Return the (X, Y) coordinate for the center point of the cell that contains the specified text.  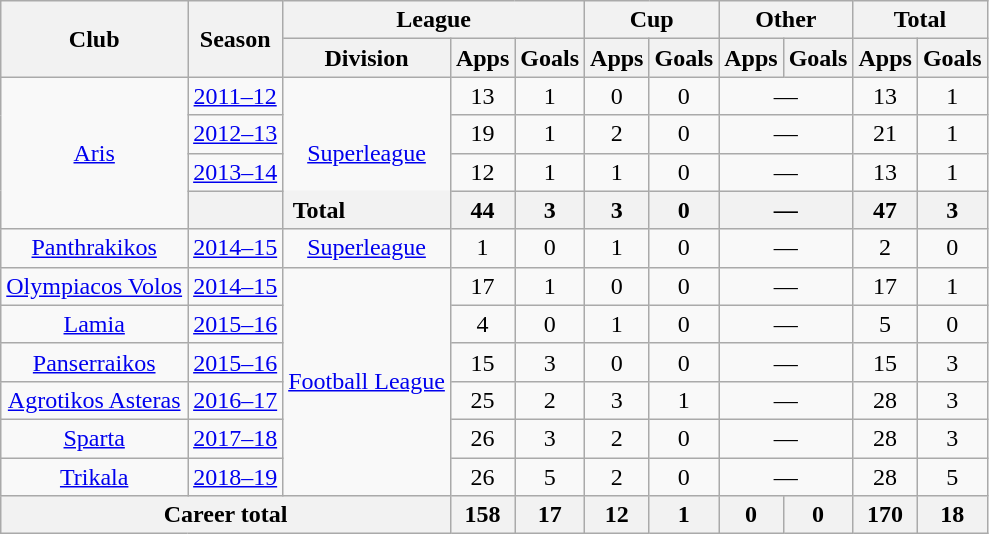
4 (482, 324)
Division (367, 58)
League (434, 20)
158 (482, 515)
47 (885, 210)
Season (236, 39)
Football League (367, 381)
2016–17 (236, 400)
2018–19 (236, 477)
Other (786, 20)
2011–12 (236, 96)
Club (94, 39)
170 (885, 515)
19 (482, 134)
2012–13 (236, 134)
25 (482, 400)
Lamia (94, 324)
Trikala (94, 477)
Panserraikos (94, 362)
Agrotikos Asteras (94, 400)
21 (885, 134)
18 (952, 515)
Career total (226, 515)
2017–18 (236, 438)
Olympiacos Volos (94, 286)
Aris (94, 153)
Cup (652, 20)
2013–14 (236, 172)
44 (482, 210)
Sparta (94, 438)
Panthrakikos (94, 248)
